Extract the [x, y] coordinate from the center of the cell holding the provided text.  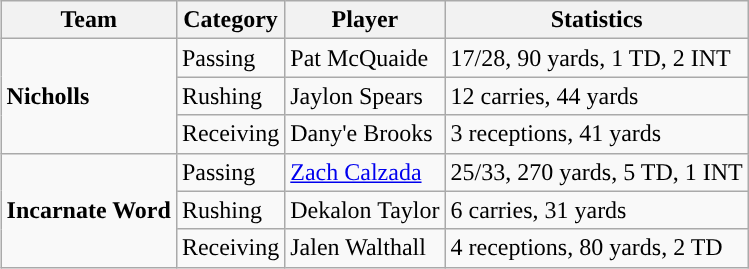
17/28, 90 yards, 1 TD, 2 INT [596, 58]
Jalen Walthall [365, 248]
Dekalon Taylor [365, 210]
Dany'e Brooks [365, 134]
4 receptions, 80 yards, 2 TD [596, 248]
3 receptions, 41 yards [596, 134]
12 carries, 44 yards [596, 96]
Category [230, 20]
Team [88, 20]
Incarnate Word [88, 210]
Jaylon Spears [365, 96]
Statistics [596, 20]
Pat McQuaide [365, 58]
25/33, 270 yards, 5 TD, 1 INT [596, 172]
Player [365, 20]
Zach Calzada [365, 172]
Nicholls [88, 96]
6 carries, 31 yards [596, 210]
